Output the [X, Y] coordinate of the center of the cell containing the given text.  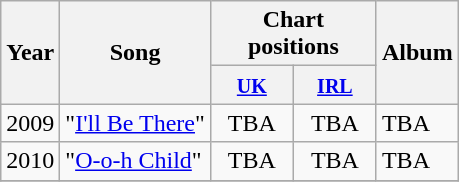
Year [30, 52]
Song [135, 52]
"I'll Be There" [135, 123]
2009 [30, 123]
"O-o-h Child" [135, 161]
UK [252, 85]
Album [417, 52]
2010 [30, 161]
Chart positions [293, 34]
IRL [334, 85]
